Identify which cell holds the provided text, then report its (X, Y) central coordinate. 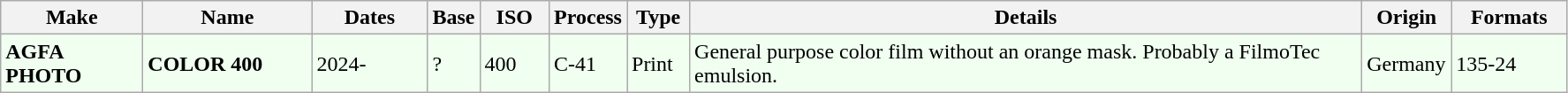
Name (228, 18)
Formats (1509, 18)
Print (659, 64)
Make (72, 18)
ISO (514, 18)
Origin (1406, 18)
Base (454, 18)
Details (1026, 18)
Dates (369, 18)
Germany (1406, 64)
Process (588, 18)
COLOR 400 (228, 64)
C-41 (588, 64)
General purpose color film without an orange mask. Probably a FilmoTec emulsion. (1026, 64)
AGFA PHOTO (72, 64)
? (454, 64)
135-24 (1509, 64)
400 (514, 64)
2024- (369, 64)
Type (659, 18)
